Scan for the cell matching the given text and deliver its [x, y] coordinate at center. 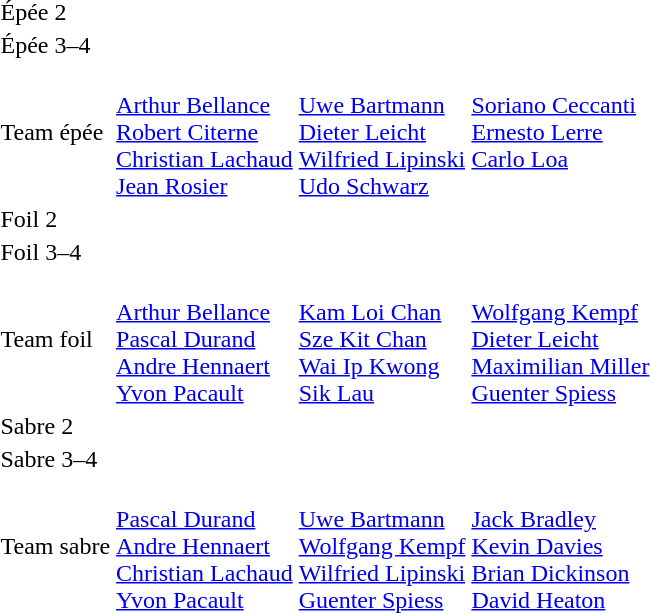
Arthur Bellance Robert Citerne Christian Lachaud Jean Rosier [205, 132]
Kam Loi Chan Sze Kit Chan Wai Ip Kwong Sik Lau [382, 339]
Arthur Bellance Pascal Durand Andre Hennaert Yvon Pacault [205, 339]
Uwe Bartmann Dieter Leicht Wilfried Lipinski Udo Schwarz [382, 132]
